From the cell containing the given text, extract its center point as (x, y) coordinate. 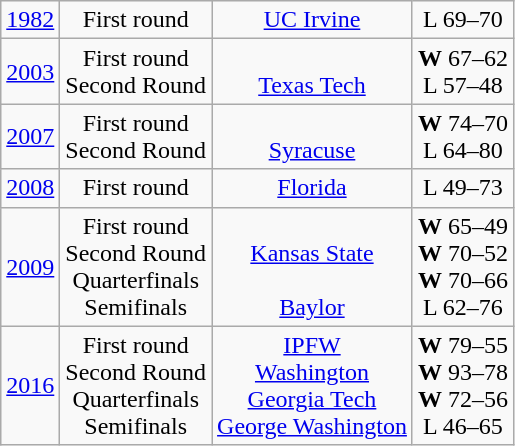
IPFWWashingtonGeorgia TechGeorge Washington (312, 386)
2003 (30, 72)
L 49–73 (462, 188)
W 67–62L 57–48 (462, 72)
Florida (312, 188)
1982 (30, 20)
2008 (30, 188)
Texas Tech (312, 72)
Kansas StateBaylor (312, 266)
UC Irvine (312, 20)
2007 (30, 136)
2009 (30, 266)
W 79–55W 93–78W 72–56L 46–65 (462, 386)
2016 (30, 386)
Syracuse (312, 136)
W 74–70L 64–80 (462, 136)
W 65–49W 70–52W 70–66L 62–76 (462, 266)
L 69–70 (462, 20)
